Pinpoint the cell where the given text exists, returning its (x, y) midpoint coordinate. 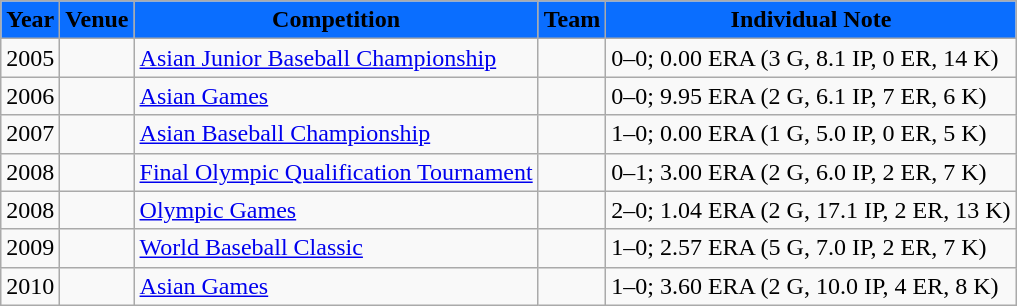
Olympic Games (336, 210)
Individual Note (811, 20)
1–0; 3.60 ERA (2 G, 10.0 IP, 4 ER, 8 K) (811, 286)
Asian Junior Baseball Championship (336, 58)
Year (30, 20)
2005 (30, 58)
0–0; 9.95 ERA (2 G, 6.1 IP, 7 ER, 6 K) (811, 96)
Asian Baseball Championship (336, 134)
1–0; 0.00 ERA (1 G, 5.0 IP, 0 ER, 5 K) (811, 134)
2007 (30, 134)
0–0; 0.00 ERA (3 G, 8.1 IP, 0 ER, 14 K) (811, 58)
0–1; 3.00 ERA (2 G, 6.0 IP, 2 ER, 7 K) (811, 172)
2010 (30, 286)
2006 (30, 96)
World Baseball Classic (336, 248)
1–0; 2.57 ERA (5 G, 7.0 IP, 2 ER, 7 K) (811, 248)
Competition (336, 20)
2009 (30, 248)
Venue (97, 20)
Team (572, 20)
2–0; 1.04 ERA (2 G, 17.1 IP, 2 ER, 13 K) (811, 210)
Final Olympic Qualification Tournament (336, 172)
